Output the (x, y) coordinate of the center of the cell containing the given text.  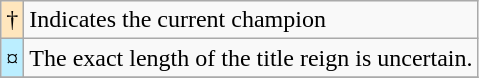
¤ (12, 58)
Indicates the current champion (251, 20)
The exact length of the title reign is uncertain. (251, 58)
† (12, 20)
